Identify which cell holds the provided text, then report its (X, Y) central coordinate. 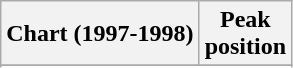
Chart (1997-1998) (100, 34)
Peakposition (245, 34)
